Locate the cell with the specified text and output its [X, Y] center coordinate. 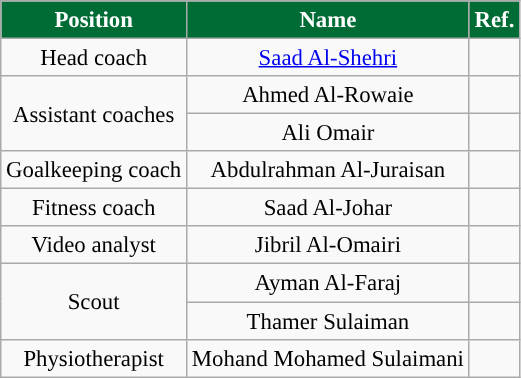
Head coach [94, 58]
Thamer Sulaiman [328, 321]
Mohand Mohamed Sulaimani [328, 358]
Goalkeeping coach [94, 170]
Scout [94, 302]
Assistant coaches [94, 114]
Jibril Al-Omairi [328, 245]
Ali Omair [328, 133]
Saad Al-Johar [328, 208]
Position [94, 20]
Saad Al-Shehri [328, 58]
Video analyst [94, 245]
Fitness coach [94, 208]
Ref. [494, 20]
Name [328, 20]
Abdulrahman Al-Juraisan [328, 170]
Physiotherapist [94, 358]
Ahmed Al-Rowaie [328, 95]
Ayman Al-Faraj [328, 283]
